Return the (x, y) coordinate for the center point of the cell that contains the specified text.  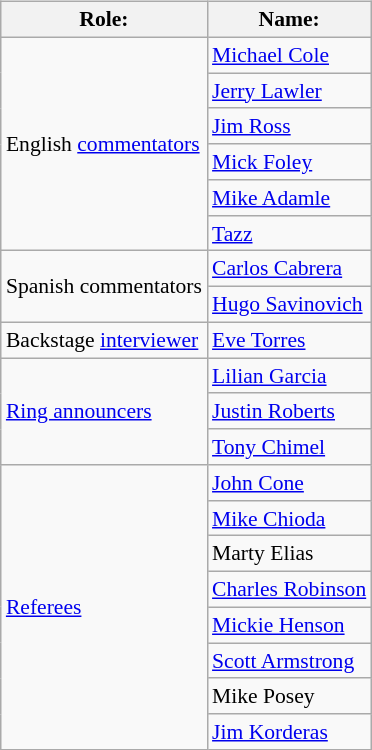
Referees (104, 608)
Justin Roberts (289, 411)
Charles Robinson (289, 590)
Jim Korderas (289, 732)
Mick Foley (289, 162)
Marty Elias (289, 554)
Mickie Henson (289, 625)
Mike Posey (289, 696)
John Cone (289, 483)
Jim Ross (289, 126)
Hugo Savinovich (289, 305)
Name: (289, 20)
Scott Armstrong (289, 661)
Tony Chimel (289, 447)
Michael Cole (289, 55)
Tazz (289, 233)
Spanish commentators (104, 286)
Lilian Garcia (289, 376)
Mike Chioda (289, 518)
Jerry Lawler (289, 91)
Eve Torres (289, 340)
Mike Adamle (289, 198)
Role: (104, 20)
Backstage interviewer (104, 340)
English commentators (104, 144)
Ring announcers (104, 412)
Carlos Cabrera (289, 269)
